Find where the given text appears and provide that cell's center as [x, y] coordinate. 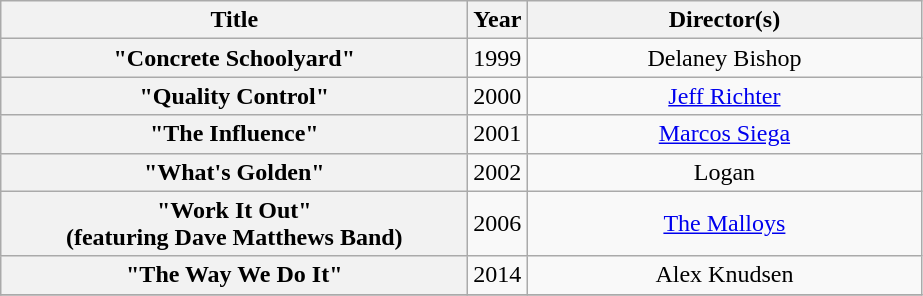
2000 [498, 96]
1999 [498, 58]
"Work It Out"(featuring Dave Matthews Band) [234, 224]
"The Influence" [234, 134]
Title [234, 20]
"Concrete Schoolyard" [234, 58]
The Malloys [724, 224]
Marcos Siega [724, 134]
"The Way We Do It" [234, 275]
2001 [498, 134]
Logan [724, 172]
2002 [498, 172]
Delaney Bishop [724, 58]
"What's Golden" [234, 172]
Alex Knudsen [724, 275]
2014 [498, 275]
Director(s) [724, 20]
2006 [498, 224]
Year [498, 20]
Jeff Richter [724, 96]
"Quality Control" [234, 96]
